Locate the cell with the specified text and output its (X, Y) center coordinate. 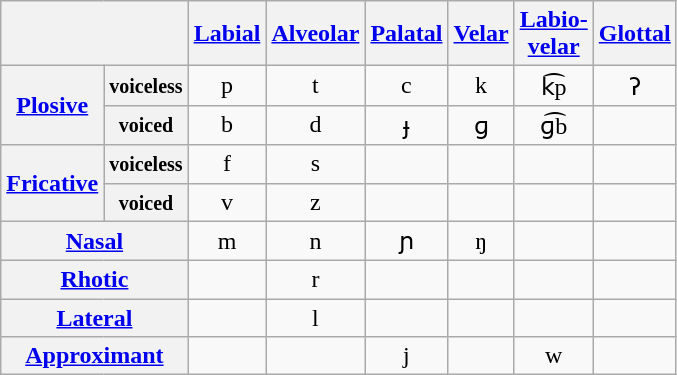
v (227, 202)
Labial (227, 34)
Plosive (52, 106)
z (316, 202)
f (227, 164)
r (316, 280)
k͡p (554, 86)
ɡ͡b (554, 125)
Lateral (94, 318)
ɡ (481, 125)
w (554, 356)
d (316, 125)
Glottal (634, 34)
ŋ (481, 241)
Fricative (52, 183)
ɲ (406, 241)
Rhotic (94, 280)
c (406, 86)
n (316, 241)
Approximant (94, 356)
t (316, 86)
Labio-velar (554, 34)
b (227, 125)
k (481, 86)
j (406, 356)
ʔ (634, 86)
Palatal (406, 34)
Alveolar (316, 34)
Velar (481, 34)
Nasal (94, 241)
s (316, 164)
l (316, 318)
p (227, 86)
ɟ (406, 125)
m (227, 241)
